Extract the (x, y) coordinate from the center of the cell holding the provided text.  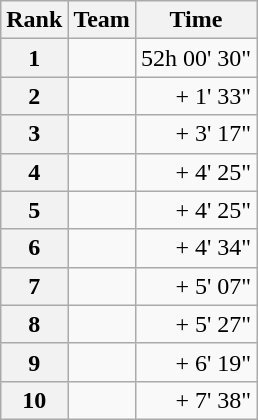
+ 7' 38" (196, 400)
52h 00' 30" (196, 58)
+ 5' 27" (196, 324)
+ 1' 33" (196, 96)
4 (34, 172)
6 (34, 248)
9 (34, 362)
10 (34, 400)
+ 5' 07" (196, 286)
+ 6' 19" (196, 362)
+ 4' 34" (196, 248)
Time (196, 20)
8 (34, 324)
+ 3' 17" (196, 134)
3 (34, 134)
Rank (34, 20)
5 (34, 210)
1 (34, 58)
2 (34, 96)
Team (102, 20)
7 (34, 286)
